Search for the cell housing the specified text and yield its (X, Y) center coordinate. 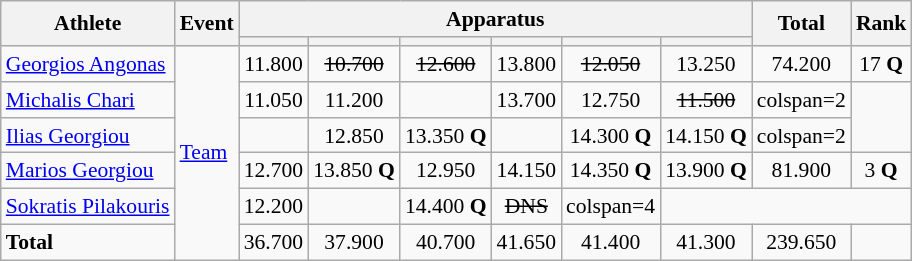
14.400 Q (446, 207)
Team (207, 153)
13.900 Q (706, 171)
11.800 (274, 64)
81.900 (802, 171)
13.700 (526, 100)
Marios Georgiou (88, 171)
Michalis Chari (88, 100)
3 Q (882, 171)
Rank (882, 24)
colspan=4 (610, 207)
Athlete (88, 24)
40.700 (446, 243)
239.650 (802, 243)
Apparatus (496, 19)
12.200 (274, 207)
10.700 (354, 64)
41.400 (610, 243)
12.850 (354, 136)
41.300 (706, 243)
37.900 (354, 243)
Sokratis Pilakouris (88, 207)
14.300 Q (610, 136)
12.700 (274, 171)
11.500 (706, 100)
13.850 Q (354, 171)
11.200 (354, 100)
DNS (526, 207)
12.950 (446, 171)
Ilias Georgiou (88, 136)
14.350 Q (610, 171)
17 Q (882, 64)
14.150 (526, 171)
12.050 (610, 64)
Georgios Angonas (88, 64)
12.750 (610, 100)
41.650 (526, 243)
13.350 Q (446, 136)
74.200 (802, 64)
11.050 (274, 100)
13.800 (526, 64)
12.600 (446, 64)
Event (207, 24)
36.700 (274, 243)
13.250 (706, 64)
14.150 Q (706, 136)
